For the text-containing cell, return its midpoint in [X, Y] coordinate format. 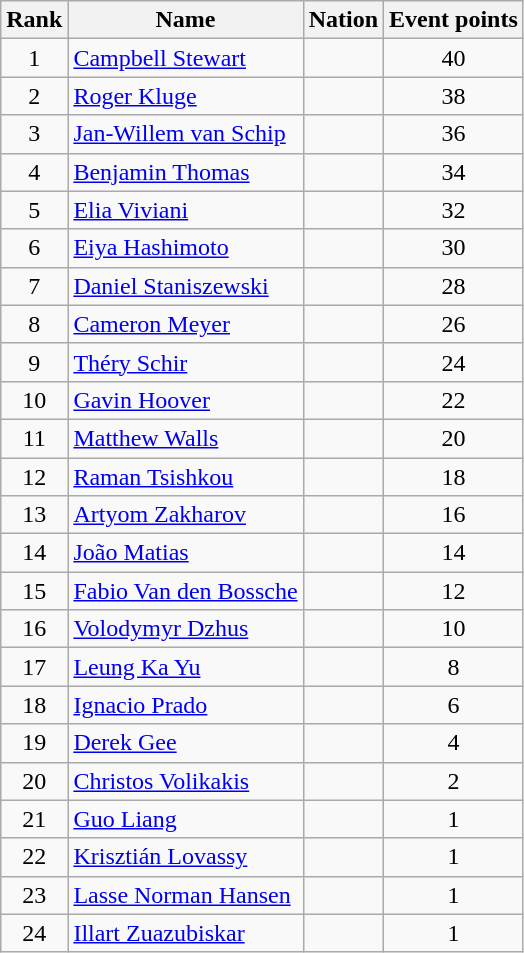
Leung Ka Yu [186, 667]
Daniel Staniszewski [186, 286]
19 [34, 743]
Derek Gee [186, 743]
Roger Kluge [186, 96]
30 [454, 248]
17 [34, 667]
3 [34, 134]
34 [454, 172]
Raman Tsishkou [186, 477]
Christos Volikakis [186, 781]
Event points [454, 20]
15 [34, 591]
13 [34, 515]
Volodymyr Dzhus [186, 629]
Jan-Willem van Schip [186, 134]
Rank [34, 20]
28 [454, 286]
32 [454, 210]
Matthew Walls [186, 438]
Elia Viviani [186, 210]
38 [454, 96]
Théry Schir [186, 362]
Illart Zuazubiskar [186, 933]
Guo Liang [186, 819]
7 [34, 286]
Name [186, 20]
Cameron Meyer [186, 324]
11 [34, 438]
36 [454, 134]
9 [34, 362]
Nation [343, 20]
Lasse Norman Hansen [186, 895]
Benjamin Thomas [186, 172]
Fabio Van den Bossche [186, 591]
21 [34, 819]
Artyom Zakharov [186, 515]
26 [454, 324]
Gavin Hoover [186, 400]
Ignacio Prado [186, 705]
23 [34, 895]
40 [454, 58]
Campbell Stewart [186, 58]
João Matias [186, 553]
Krisztián Lovassy [186, 857]
Eiya Hashimoto [186, 248]
5 [34, 210]
